Detect which cell encompasses the target text, then output its (X, Y) center coordinate. 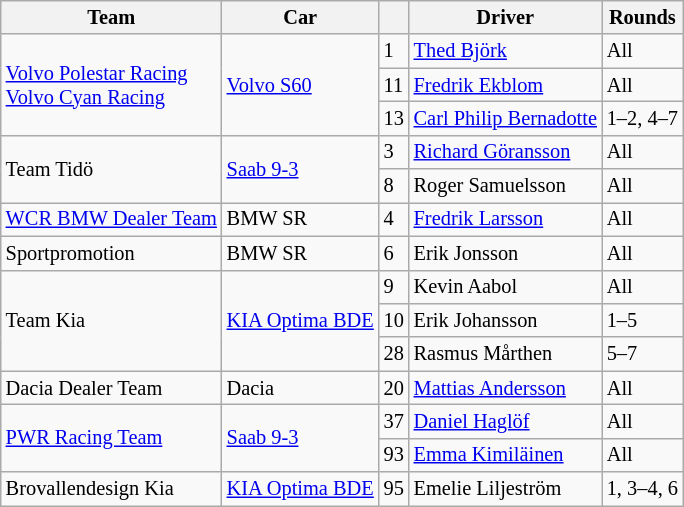
Kevin Aabol (506, 287)
Richard Göransson (506, 152)
1–5 (642, 320)
Rounds (642, 17)
10 (394, 320)
Thed Björk (506, 51)
28 (394, 354)
Car (300, 17)
Driver (506, 17)
95 (394, 489)
Emma Kimiläinen (506, 455)
Mattias Andersson (506, 388)
11 (394, 85)
Emelie Liljeström (506, 489)
13 (394, 118)
WCR BMW Dealer Team (112, 219)
Volvo S60 (300, 84)
1 (394, 51)
Sportpromotion (112, 253)
Team (112, 17)
20 (394, 388)
Team Kia (112, 320)
9 (394, 287)
93 (394, 455)
Carl Philip Bernadotte (506, 118)
Brovallendesign Kia (112, 489)
6 (394, 253)
5–7 (642, 354)
Dacia Dealer Team (112, 388)
37 (394, 421)
Erik Jonsson (506, 253)
8 (394, 186)
4 (394, 219)
1–2, 4–7 (642, 118)
Dacia (300, 388)
Team Tidö (112, 168)
Fredrik Ekblom (506, 85)
Rasmus Mårthen (506, 354)
1, 3–4, 6 (642, 489)
Daniel Haglöf (506, 421)
PWR Racing Team (112, 438)
Erik Johansson (506, 320)
Fredrik Larsson (506, 219)
Volvo Polestar RacingVolvo Cyan Racing (112, 84)
3 (394, 152)
Roger Samuelsson (506, 186)
